Detect which cell encompasses the target text, then output its [X, Y] center coordinate. 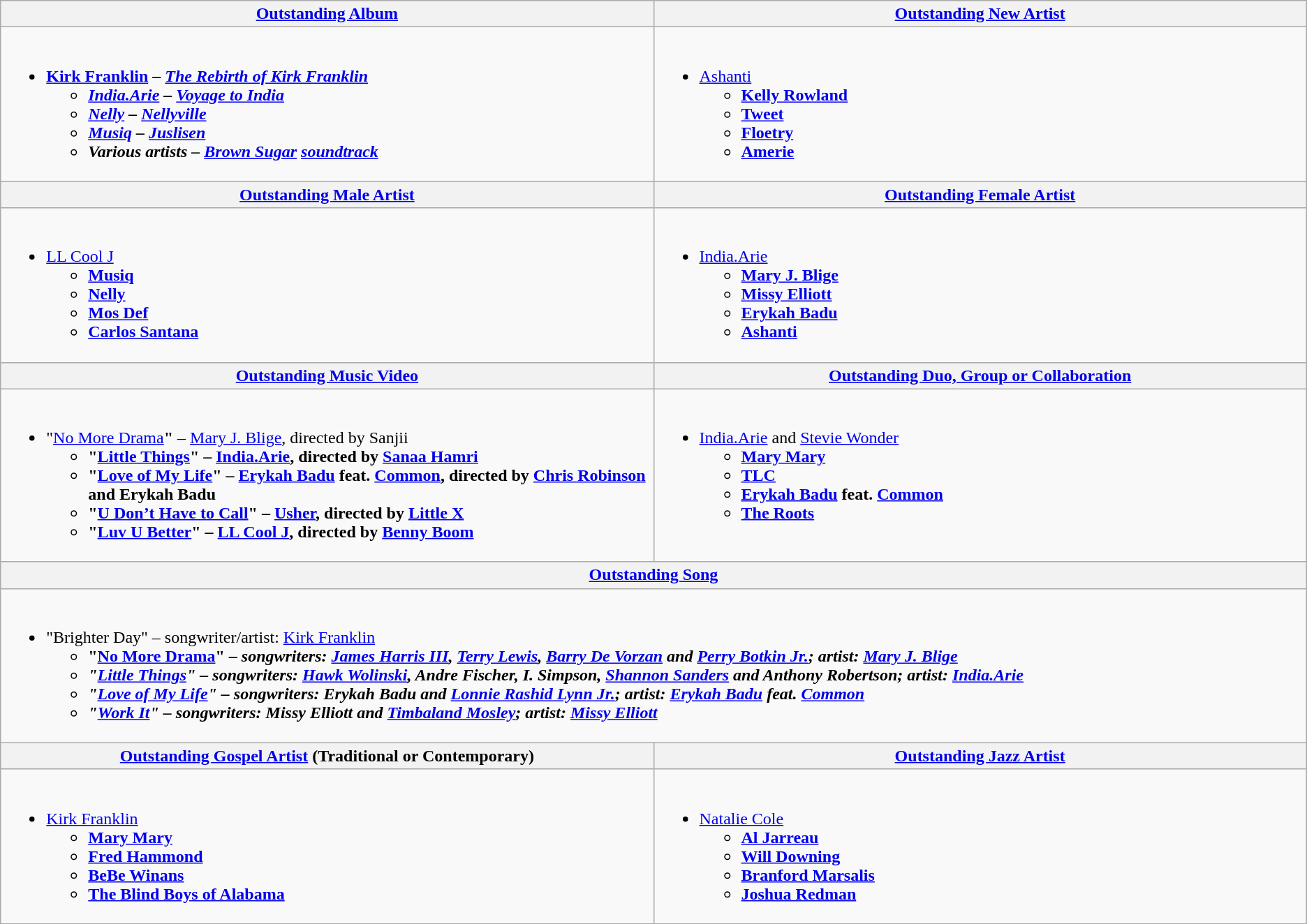
Kirk FranklinMary MaryFred HammondBeBe WinansThe Blind Boys of Alabama [327, 846]
Outstanding Male Artist [327, 195]
Outstanding Gospel Artist (Traditional or Contemporary) [327, 756]
AshantiKelly RowlandTweetFloetryAmerie [980, 105]
Natalie ColeAl JarreauWill DowningBranford MarsalisJoshua Redman [980, 846]
Outstanding Music Video [327, 375]
Kirk Franklin – The Rebirth of Kirk FranklinIndia.Arie – Voyage to IndiaNelly – NellyvilleMusiq – JuslisenVarious artists – Brown Sugar soundtrack [327, 105]
LL Cool JMusiqNellyMos DefCarlos Santana [327, 285]
Outstanding Duo, Group or Collaboration [980, 375]
Outstanding Song [653, 575]
India.Arie and Stevie WonderMary MaryTLCErykah Badu feat. CommonThe Roots [980, 475]
Outstanding Female Artist [980, 195]
Outstanding Album [327, 14]
Outstanding Jazz Artist [980, 756]
Outstanding New Artist [980, 14]
India.ArieMary J. BligeMissy ElliottErykah BaduAshanti [980, 285]
